Provide the (x, y) coordinate of the cell's center where the given text is located.  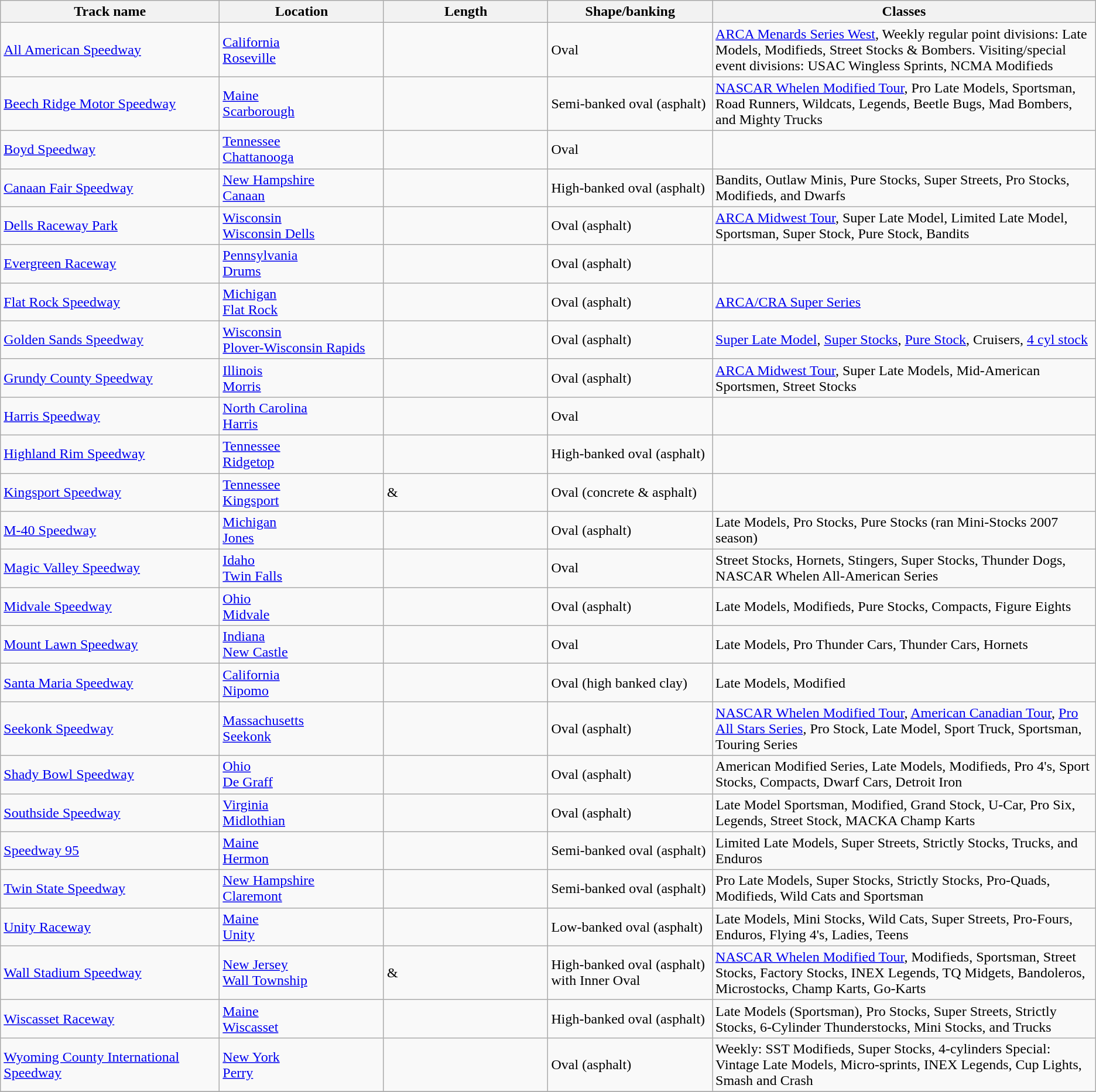
TennesseeKingsport (302, 492)
OhioDe Graff (302, 775)
Late Models (Sportsman), Pro Stocks, Super Streets, Strictly Stocks, 6-Cylinder Thunderstocks, Mini Stocks, and Trucks (904, 1018)
Harris Speedway (110, 415)
ARCA Midwest Tour, Super Late Models, Mid-American Sportsmen, Street Stocks (904, 378)
New HampshireCanaan (302, 187)
Bandits, Outlaw Minis, Pure Stocks, Super Streets, Pro Stocks, Modifieds, and Dwarfs (904, 187)
TennesseeRidgetop (302, 454)
New JerseyWall Township (302, 973)
CaliforniaNipomo (302, 682)
Length (466, 12)
Oval (high banked clay) (630, 682)
Seekonk Speedway (110, 729)
Southside Speedway (110, 812)
Shady Bowl Speedway (110, 775)
New HampshireClaremont (302, 888)
Canaan Fair Speedway (110, 187)
Classes (904, 12)
Twin State Speedway (110, 888)
MichiganFlat Rock (302, 302)
NASCAR Whelen Modified Tour, American Canadian Tour, Pro All Stars Series, Pro Stock, Late Model, Sport Truck, Sportsman, Touring Series (904, 729)
MassachusettsSeekonk (302, 729)
Mount Lawn Speedway (110, 645)
IndianaNew Castle (302, 645)
Midvale Speedway (110, 606)
Wall Stadium Speedway (110, 973)
Boyd Speedway (110, 150)
Pro Late Models, Super Stocks, Strictly Stocks, Pro-Quads, Modifieds, Wild Cats and Sportsman (904, 888)
MichiganJones (302, 530)
TennesseeChattanooga (302, 150)
Shape/banking (630, 12)
M-40 Speedway (110, 530)
MaineHermon (302, 851)
Magic Valley Speedway (110, 569)
MaineWiscasset (302, 1018)
Speedway 95 (110, 851)
IllinoisMorris (302, 378)
Evergreen Raceway (110, 263)
American Modified Series, Late Models, Modifieds, Pro 4's, Sport Stocks, Compacts, Dwarf Cars, Detroit Iron (904, 775)
CaliforniaRoseville (302, 50)
Flat Rock Speedway (110, 302)
Late Models, Modifieds, Pure Stocks, Compacts, Figure Eights (904, 606)
NASCAR Whelen Modified Tour, Pro Late Models, Sportsman, Road Runners, Wildcats, Legends, Beetle Bugs, Mad Bombers, and Mighty Trucks (904, 104)
All American Speedway (110, 50)
Grundy County Speedway (110, 378)
Wiscasset Raceway (110, 1018)
Limited Late Models, Super Streets, Strictly Stocks, Trucks, and Enduros (904, 851)
Weekly: SST Modifieds, Super Stocks, 4-cylinders Special: Vintage Late Models, Micro-sprints, INEX Legends, Cup Lights, Smash and Crash (904, 1064)
Santa Maria Speedway (110, 682)
Late Models, Pro Stocks, Pure Stocks (ran Mini-Stocks 2007 season) (904, 530)
ARCA Midwest Tour, Super Late Model, Limited Late Model, Sportsman, Super Stock, Pure Stock, Bandits (904, 226)
Highland Rim Speedway (110, 454)
High-banked oval (asphalt) with Inner Oval (630, 973)
IdahoTwin Falls (302, 569)
Oval (concrete & asphalt) (630, 492)
Super Late Model, Super Stocks, Pure Stock, Cruisers, 4 cyl stock (904, 339)
Location (302, 12)
WisconsinPlover-Wisconsin Rapids (302, 339)
North CarolinaHarris (302, 415)
Golden Sands Speedway (110, 339)
Late Models, Modified (904, 682)
Low-banked oval (asphalt) (630, 927)
ARCA/CRA Super Series (904, 302)
WisconsinWisconsin Dells (302, 226)
MaineScarborough (302, 104)
Kingsport Speedway (110, 492)
PennsylvaniaDrums (302, 263)
Late Model Sportsman, Modified, Grand Stock, U-Car, Pro Six, Legends, Street Stock, MACKA Champ Karts (904, 812)
MaineUnity (302, 927)
VirginiaMidlothian (302, 812)
Late Models, Mini Stocks, Wild Cats, Super Streets, Pro-Fours, Enduros, Flying 4's, Ladies, Teens (904, 927)
Street Stocks, Hornets, Stingers, Super Stocks, Thunder Dogs, NASCAR Whelen All-American Series (904, 569)
Late Models, Pro Thunder Cars, Thunder Cars, Hornets (904, 645)
New YorkPerry (302, 1064)
Track name (110, 12)
OhioMidvale (302, 606)
Wyoming County International Speedway (110, 1064)
Beech Ridge Motor Speedway (110, 104)
Unity Raceway (110, 927)
Dells Raceway Park (110, 226)
